Locate the cell with the specified text and output its (X, Y) center coordinate. 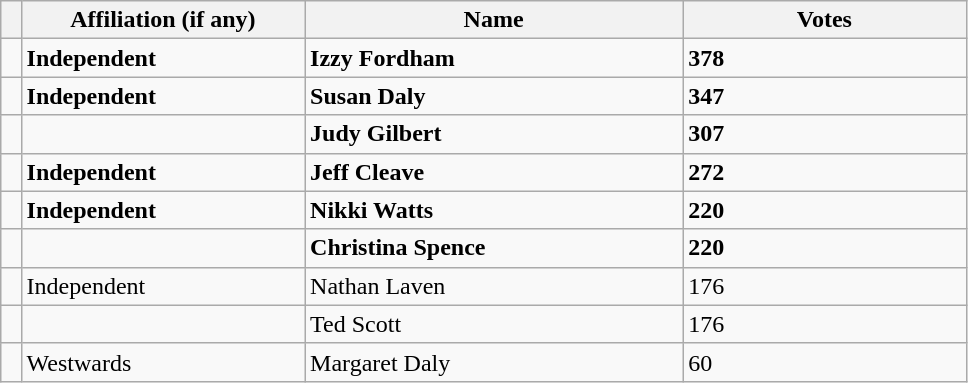
Christina Spence (494, 248)
Judy Gilbert (494, 134)
Izzy Fordham (494, 58)
347 (825, 96)
Susan Daly (494, 96)
Nikki Watts (494, 210)
Affiliation (if any) (163, 20)
Jeff Cleave (494, 172)
272 (825, 172)
Nathan Laven (494, 286)
Votes (825, 20)
60 (825, 362)
Westwards (163, 362)
Margaret Daly (494, 362)
Name (494, 20)
Ted Scott (494, 324)
307 (825, 134)
378 (825, 58)
